Capture the cell that displays the provided text and extract its (x, y) central coordinate. 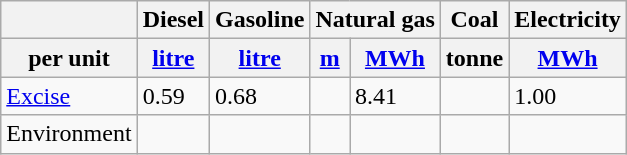
1.00 (568, 96)
8.41 (396, 96)
tonne (474, 58)
per unit (69, 58)
Gasoline (260, 20)
Environment (69, 134)
Excise (69, 96)
m (330, 58)
Electricity (568, 20)
0.68 (260, 96)
Natural gas (375, 20)
Diesel (173, 20)
0.59 (173, 96)
Coal (474, 20)
